Pinpoint the cell where the given text exists, returning its [X, Y] midpoint coordinate. 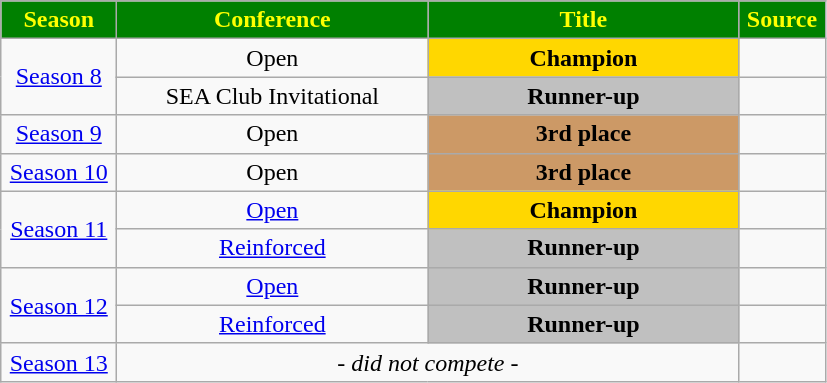
SEA Club Invitational [272, 96]
Source [782, 20]
Season 12 [59, 305]
Season 11 [59, 229]
Season 10 [59, 172]
Title [584, 20]
Season 13 [59, 362]
Season 9 [59, 134]
- did not compete - [428, 362]
Conference [272, 20]
Season 8 [59, 77]
Season [59, 20]
